Scan for the cell matching the given text and deliver its [X, Y] coordinate at center. 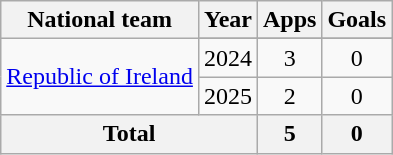
National team [100, 20]
2025 [228, 96]
2024 [228, 58]
Year [228, 20]
Apps [289, 20]
Republic of Ireland [100, 77]
Total [130, 134]
3 [289, 58]
5 [289, 134]
Goals [357, 20]
2 [289, 96]
